Extract the [X, Y] coordinate from the center of the cell holding the provided text.  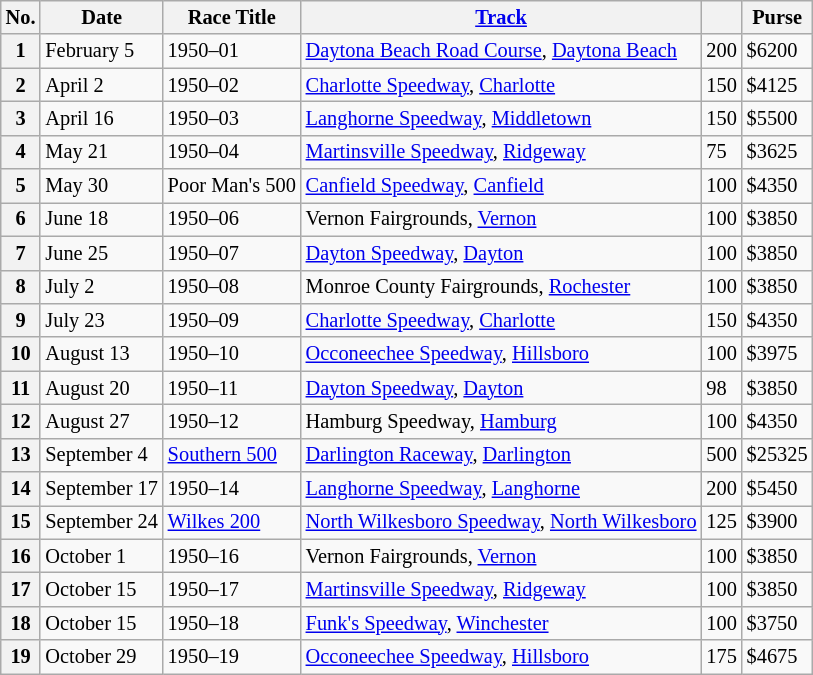
1950–17 [232, 589]
September 4 [101, 455]
1950–10 [232, 354]
May 21 [101, 152]
175 [721, 657]
$5500 [778, 118]
$3900 [778, 522]
1950–12 [232, 421]
3 [21, 118]
17 [21, 589]
June 25 [101, 253]
April 16 [101, 118]
September 24 [101, 522]
July 23 [101, 320]
7 [21, 253]
1950–07 [232, 253]
75 [721, 152]
February 5 [101, 51]
8 [21, 287]
Poor Man's 500 [232, 186]
North Wilkesboro Speedway, North Wilkesboro [502, 522]
Langhorne Speedway, Langhorne [502, 489]
1950–02 [232, 85]
$25325 [778, 455]
1950–19 [232, 657]
1950–16 [232, 556]
$4125 [778, 85]
1950–11 [232, 388]
Southern 500 [232, 455]
15 [21, 522]
9 [21, 320]
1950–18 [232, 623]
1 [21, 51]
1950–09 [232, 320]
Date [101, 17]
14 [21, 489]
4 [21, 152]
Daytona Beach Road Course, Daytona Beach [502, 51]
13 [21, 455]
1950–08 [232, 287]
Langhorne Speedway, Middletown [502, 118]
Track [502, 17]
July 2 [101, 287]
$5450 [778, 489]
5 [21, 186]
October 29 [101, 657]
$3625 [778, 152]
$3975 [778, 354]
June 18 [101, 219]
1950–04 [232, 152]
Purse [778, 17]
$4675 [778, 657]
October 1 [101, 556]
September 17 [101, 489]
16 [21, 556]
April 2 [101, 85]
Darlington Raceway, Darlington [502, 455]
12 [21, 421]
6 [21, 219]
10 [21, 354]
18 [21, 623]
August 27 [101, 421]
$3750 [778, 623]
Monroe County Fairgrounds, Rochester [502, 287]
1950–01 [232, 51]
98 [721, 388]
1950–14 [232, 489]
Funk's Speedway, Winchester [502, 623]
Canfield Speedway, Canfield [502, 186]
No. [21, 17]
11 [21, 388]
500 [721, 455]
Hamburg Speedway, Hamburg [502, 421]
Wilkes 200 [232, 522]
125 [721, 522]
2 [21, 85]
August 13 [101, 354]
May 30 [101, 186]
1950–06 [232, 219]
19 [21, 657]
1950–03 [232, 118]
August 20 [101, 388]
$6200 [778, 51]
Race Title [232, 17]
